From the cell containing the given text, extract its center point as (X, Y) coordinate. 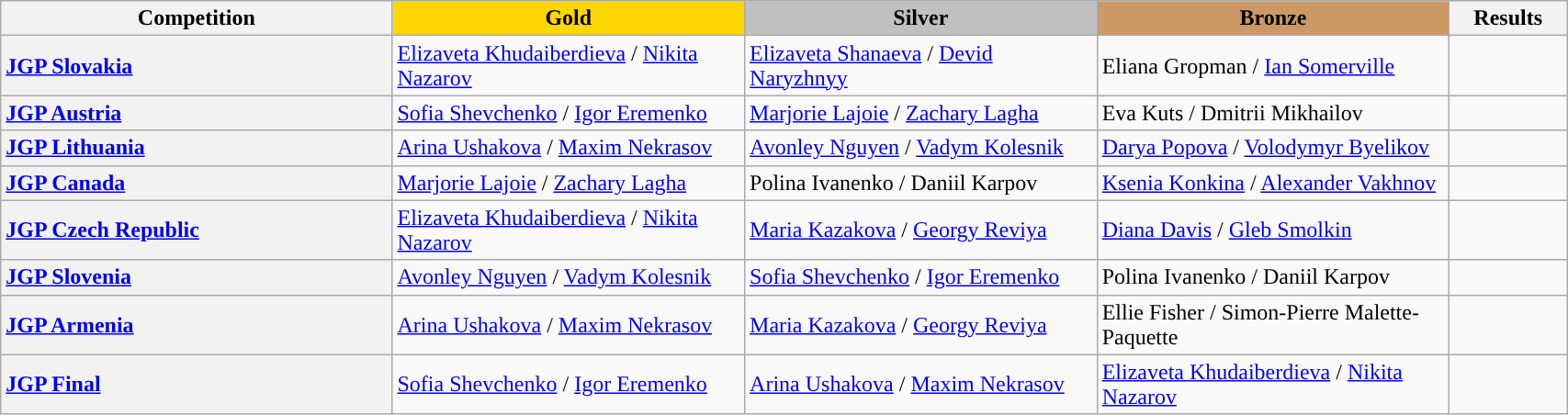
JGP Slovenia (197, 277)
JGP Austria (197, 113)
Results (1508, 18)
JGP Armenia (197, 325)
JGP Czech Republic (197, 230)
Elizaveta Shanaeva / Devid Naryzhnyy (921, 66)
Eva Kuts / Dmitrii Mikhailov (1273, 113)
Darya Popova / Volodymyr Byelikov (1273, 148)
Eliana Gropman / Ian Somerville (1273, 66)
Bronze (1273, 18)
Gold (569, 18)
Silver (921, 18)
JGP Final (197, 384)
Competition (197, 18)
Ellie Fisher / Simon-Pierre Malette-Paquette (1273, 325)
JGP Canada (197, 183)
JGP Lithuania (197, 148)
Diana Davis / Gleb Smolkin (1273, 230)
JGP Slovakia (197, 66)
Ksenia Konkina / Alexander Vakhnov (1273, 183)
